For the text-containing cell, return its midpoint in [X, Y] coordinate format. 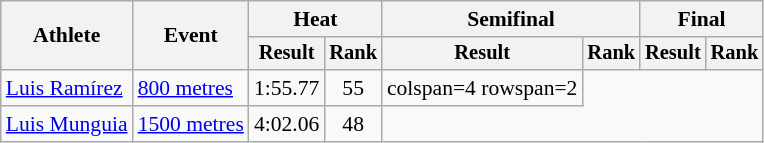
Athlete [67, 36]
Luis Ramírez [67, 88]
4:02.06 [286, 124]
Final [702, 19]
Luis Munguia [67, 124]
48 [353, 124]
Event [191, 36]
Heat [316, 19]
55 [353, 88]
800 metres [191, 88]
1:55.77 [286, 88]
1500 metres [191, 124]
Semifinal [511, 19]
colspan=4 rowspan=2 [482, 88]
